Output the (x, y) coordinate of the center of the cell containing the given text.  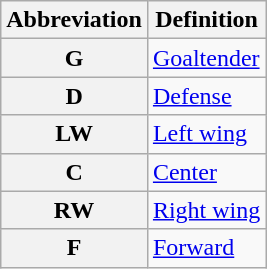
Defense (206, 96)
Center (206, 172)
Left wing (206, 134)
Goaltender (206, 58)
F (74, 248)
Right wing (206, 210)
Forward (206, 248)
RW (74, 210)
D (74, 96)
C (74, 172)
LW (74, 134)
Definition (206, 20)
G (74, 58)
Abbreviation (74, 20)
